Extract the (X, Y) coordinate from the center of the cell holding the provided text.  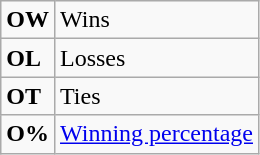
Wins (156, 20)
Winning percentage (156, 134)
OT (28, 96)
OL (28, 58)
O% (28, 134)
Ties (156, 96)
Losses (156, 58)
OW (28, 20)
